Locate the cell with the specified text and output its [X, Y] center coordinate. 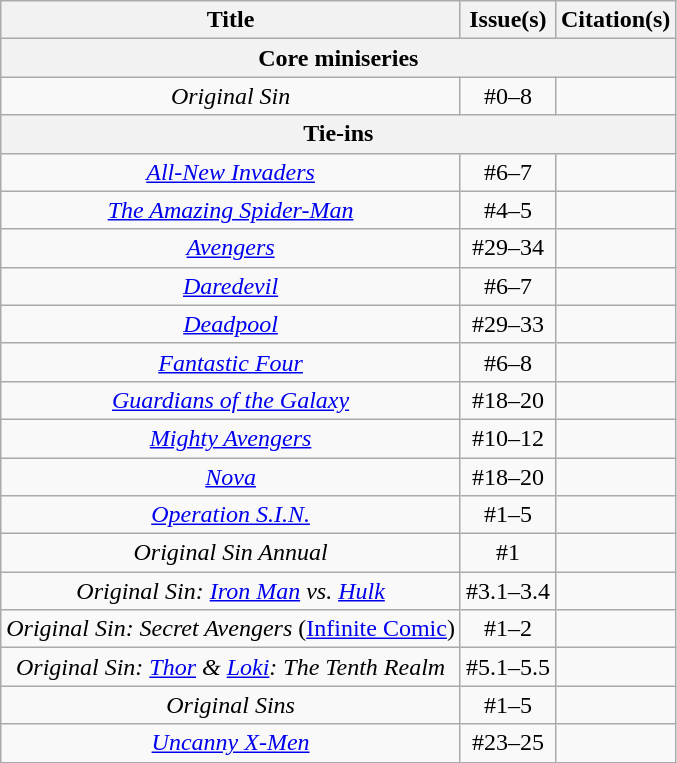
Nova [231, 477]
Avengers [231, 248]
Guardians of the Galaxy [231, 400]
Original Sin [231, 96]
#1–2 [508, 629]
Core miniseries [338, 58]
Deadpool [231, 324]
#5.1–5.5 [508, 667]
Original Sin: Secret Avengers (Infinite Comic) [231, 629]
#4–5 [508, 210]
#10–12 [508, 438]
#29–34 [508, 248]
#3.1–3.4 [508, 591]
Citation(s) [615, 20]
#23–25 [508, 743]
#6–8 [508, 362]
#29–33 [508, 324]
Uncanny X-Men [231, 743]
All-New Invaders [231, 172]
Original Sin: Iron Man vs. Hulk [231, 591]
Original Sins [231, 705]
#0–8 [508, 96]
Original Sin Annual [231, 553]
The Amazing Spider-Man [231, 210]
Fantastic Four [231, 362]
Issue(s) [508, 20]
Original Sin: Thor & Loki: The Tenth Realm [231, 667]
Daredevil [231, 286]
Tie-ins [338, 134]
Title [231, 20]
#1 [508, 553]
Operation S.I.N. [231, 515]
Mighty Avengers [231, 438]
